Return the (X, Y) coordinate for the center point of the cell that contains the specified text.  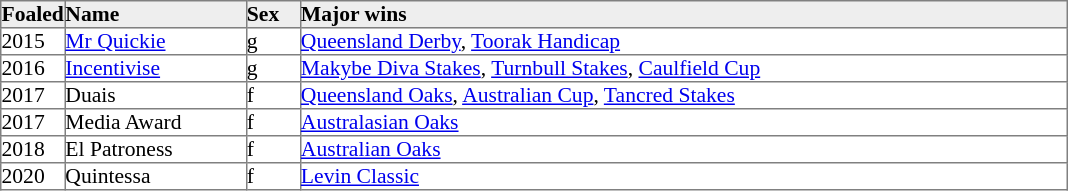
Levin Classic (683, 176)
2016 (33, 68)
Makybe Diva Stakes, Turnbull Stakes, Caulfield Cup (683, 68)
El Patroness (156, 150)
Sex (273, 14)
2020 (33, 176)
Incentivise (156, 68)
Quintessa (156, 176)
Foaled (33, 14)
Australian Oaks (683, 150)
Mr Quickie (156, 42)
Queensland Oaks, Australian Cup, Tancred Stakes (683, 96)
Major wins (683, 14)
Australasian Oaks (683, 122)
2015 (33, 42)
Queensland Derby, Toorak Handicap (683, 42)
Name (156, 14)
Duais (156, 96)
2018 (33, 150)
Media Award (156, 122)
